Detect which cell encompasses the target text, then output its [X, Y] center coordinate. 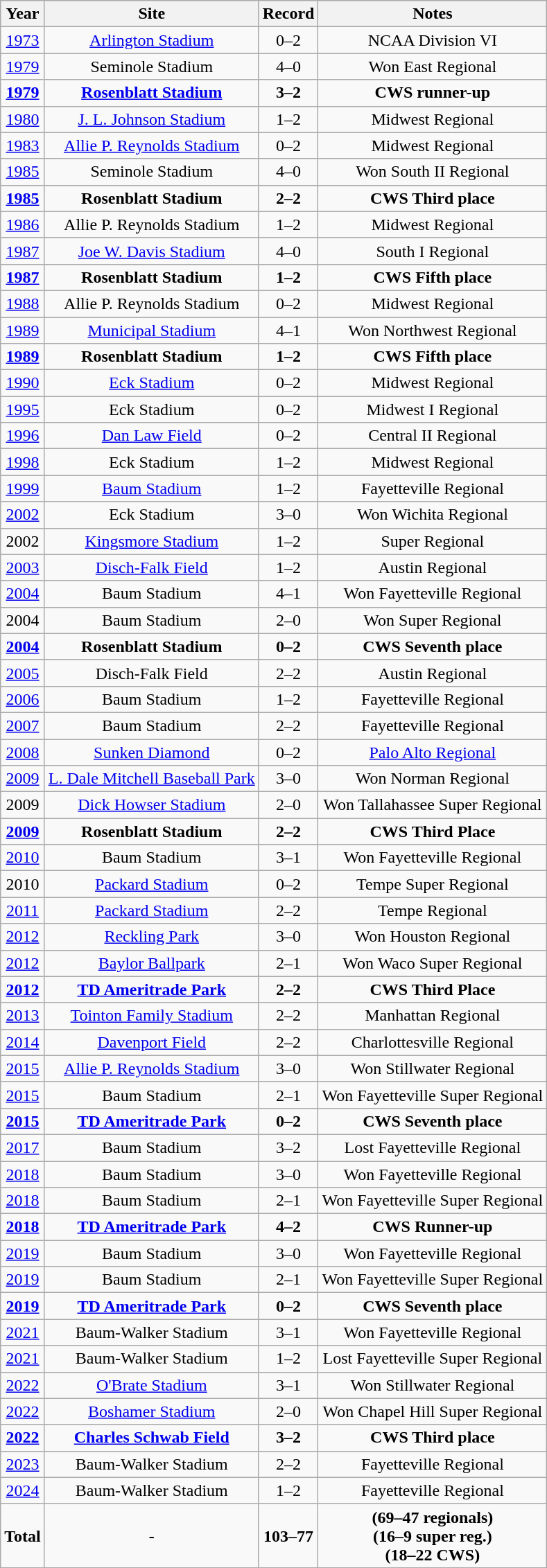
Reckling Park [151, 937]
L. Dale Mitchell Baseball Park [151, 779]
1996 [23, 436]
Charlottesville Regional [433, 1042]
Boshamer Stadium [151, 1411]
Joe W. Davis Stadium [151, 251]
Notes [433, 14]
Site [151, 14]
Tointon Family Stadium [151, 1016]
2023 [23, 1464]
Tempe Regional [433, 910]
Charles Schwab Field [151, 1438]
Lost Fayetteville Super Regional [433, 1359]
4–2 [288, 1227]
Sunken Diamond [151, 752]
1980 [23, 119]
1990 [23, 383]
1973 [23, 40]
Central II Regional [433, 436]
Midwest I Regional [433, 409]
2013 [23, 1016]
J. L. Johnson Stadium [151, 119]
1988 [23, 303]
Manhattan Regional [433, 1016]
Palo Alto Regional [433, 752]
2005 [23, 673]
Won Chapel Hill Super Regional [433, 1411]
Record [288, 14]
Won South II Regional [433, 172]
Kingsmore Stadium [151, 541]
(69–47 regionals)(16–9 super reg.)(18–22 CWS) [433, 1535]
Total [23, 1535]
Municipal Stadium [151, 331]
Won Houston Regional [433, 937]
1999 [23, 488]
O'Brate Stadium [151, 1385]
2008 [23, 752]
1995 [23, 409]
CWS Runner-up [433, 1227]
2006 [23, 699]
2024 [23, 1490]
NCAA Division VI [433, 40]
Won Northwest Regional [433, 331]
103–77 [288, 1535]
2007 [23, 725]
Dan Law Field [151, 436]
2017 [23, 1147]
Won Wichita Regional [433, 515]
Lost Fayetteville Regional [433, 1147]
1983 [23, 146]
CWS runner-up [433, 93]
Won Waco Super Regional [433, 963]
2003 [23, 567]
Won Tallahassee Super Regional [433, 805]
Arlington Stadium [151, 40]
Baylor Ballpark [151, 963]
Super Regional [433, 541]
2011 [23, 910]
South I Regional [433, 251]
Tempe Super Regional [433, 884]
Davenport Field [151, 1042]
Won East Regional [433, 67]
Year [23, 14]
- [151, 1535]
Won Super Regional [433, 620]
1986 [23, 224]
Dick Howser Stadium [151, 805]
Won Norman Regional [433, 779]
1998 [23, 462]
2014 [23, 1042]
